Return the [X, Y] coordinate for the center point of the cell that contains the specified text.  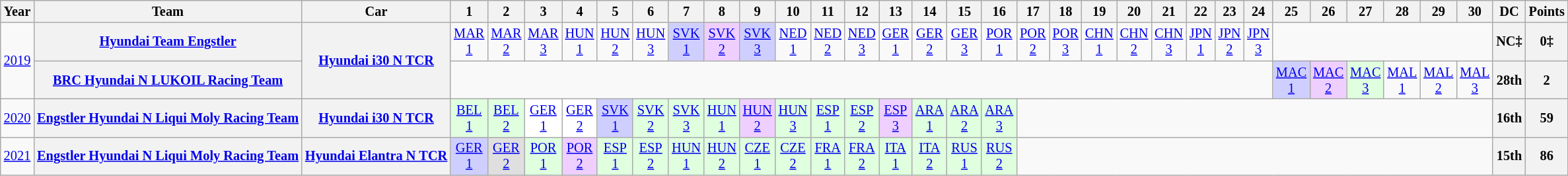
RUS1 [964, 156]
9 [758, 11]
3 [543, 11]
ARA3 [999, 118]
ARA2 [964, 118]
23 [1230, 11]
27 [1365, 11]
2020 [17, 118]
30 [1474, 11]
FRA2 [862, 156]
11 [828, 11]
2019 [17, 61]
NED2 [828, 42]
FRA1 [828, 156]
Hyundai Elantra N TCR [376, 156]
26 [1328, 11]
13 [896, 11]
21 [1169, 11]
GER3 [964, 42]
14 [930, 11]
JPN1 [1201, 42]
NED1 [793, 42]
ITA1 [896, 156]
MAL2 [1439, 80]
12 [862, 11]
DC [1509, 11]
18 [1065, 11]
17 [1033, 11]
6 [651, 11]
20 [1135, 11]
MAR3 [543, 42]
ARA1 [930, 118]
CHN2 [1135, 42]
Car [376, 11]
ITA2 [930, 156]
BEL1 [469, 118]
28th [1509, 80]
24 [1258, 11]
MAL1 [1402, 80]
MAC2 [1328, 80]
15th [1509, 156]
CZE1 [758, 156]
NED3 [862, 42]
29 [1439, 11]
CHN1 [1099, 42]
MAL3 [1474, 80]
Year [17, 11]
2021 [17, 156]
5 [615, 11]
16 [999, 11]
MAR2 [506, 42]
Hyundai Team Engstler [168, 42]
28 [1402, 11]
CZE2 [793, 156]
JPN2 [1230, 42]
19 [1099, 11]
POR3 [1065, 42]
RUS2 [999, 156]
7 [686, 11]
MAC1 [1291, 80]
BEL2 [506, 118]
10 [793, 11]
4 [580, 11]
0‡ [1547, 42]
MAC3 [1365, 80]
Points [1547, 11]
MAR1 [469, 42]
Team [168, 11]
NC‡ [1509, 42]
CHN3 [1169, 42]
59 [1547, 118]
ESP3 [896, 118]
BRC Hyundai N LUKOIL Racing Team [168, 80]
86 [1547, 156]
15 [964, 11]
16th [1509, 118]
8 [722, 11]
1 [469, 11]
25 [1291, 11]
JPN3 [1258, 42]
22 [1201, 11]
